Search for the cell housing the specified text and yield its (x, y) center coordinate. 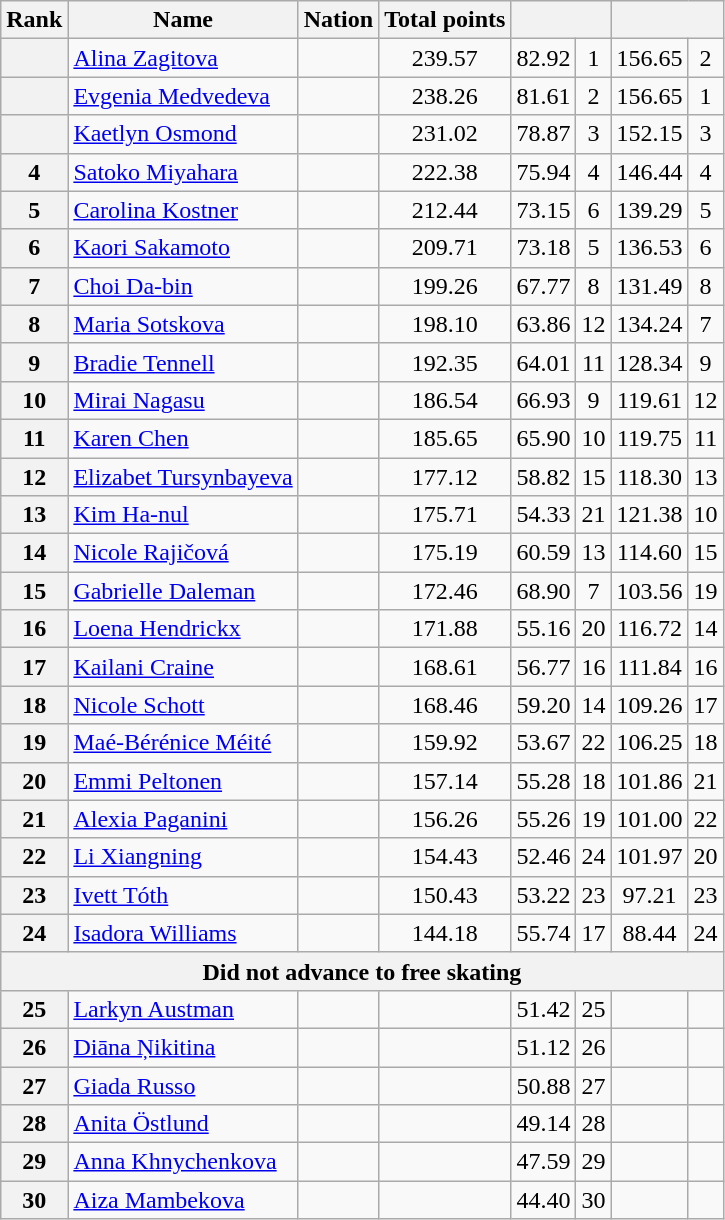
56.77 (544, 667)
63.86 (544, 324)
209.71 (445, 248)
Gabrielle Daleman (183, 591)
131.49 (650, 286)
Total points (445, 20)
Mirai Nagasu (183, 400)
81.61 (544, 96)
144.18 (445, 933)
199.26 (445, 286)
Evgenia Medvedeva (183, 96)
64.01 (544, 362)
Did not advance to free skating (362, 971)
78.87 (544, 134)
101.00 (650, 819)
Giada Russo (183, 1085)
Name (183, 20)
Anna Khnychenkova (183, 1162)
111.84 (650, 667)
139.29 (650, 210)
Larkyn Austman (183, 1009)
44.40 (544, 1200)
68.90 (544, 591)
55.74 (544, 933)
185.65 (445, 438)
239.57 (445, 58)
146.44 (650, 172)
Alexia Paganini (183, 819)
97.21 (650, 895)
157.14 (445, 781)
Anita Östlund (183, 1124)
Loena Hendrickx (183, 629)
192.35 (445, 362)
150.43 (445, 895)
60.59 (544, 553)
168.46 (445, 705)
65.90 (544, 438)
128.34 (650, 362)
51.42 (544, 1009)
55.28 (544, 781)
156.26 (445, 819)
Kim Ha-nul (183, 515)
136.53 (650, 248)
Carolina Kostner (183, 210)
55.26 (544, 819)
53.22 (544, 895)
53.67 (544, 743)
Kailani Craine (183, 667)
Nicole Rajičová (183, 553)
Kaetlyn Osmond (183, 134)
Alina Zagitova (183, 58)
73.15 (544, 210)
175.71 (445, 515)
73.18 (544, 248)
119.61 (650, 400)
154.43 (445, 857)
172.46 (445, 591)
222.38 (445, 172)
50.88 (544, 1085)
51.12 (544, 1047)
Nicole Schott (183, 705)
186.54 (445, 400)
Satoko Miyahara (183, 172)
Elizabet Tursynbayeva (183, 477)
67.77 (544, 286)
66.93 (544, 400)
177.12 (445, 477)
212.44 (445, 210)
Bradie Tennell (183, 362)
101.97 (650, 857)
Li Xiangning (183, 857)
109.26 (650, 705)
59.20 (544, 705)
75.94 (544, 172)
88.44 (650, 933)
55.16 (544, 629)
116.72 (650, 629)
Isadora Williams (183, 933)
Choi Da-bin (183, 286)
101.86 (650, 781)
Maé-Bérénice Méité (183, 743)
175.19 (445, 553)
Ivett Tóth (183, 895)
231.02 (445, 134)
134.24 (650, 324)
Rank (34, 20)
171.88 (445, 629)
47.59 (544, 1162)
49.14 (544, 1124)
159.92 (445, 743)
103.56 (650, 591)
121.38 (650, 515)
238.26 (445, 96)
152.15 (650, 134)
Diāna Ņikitina (183, 1047)
Maria Sotskova (183, 324)
58.82 (544, 477)
Kaori Sakamoto (183, 248)
Aiza Mambekova (183, 1200)
Emmi Peltonen (183, 781)
168.61 (445, 667)
82.92 (544, 58)
118.30 (650, 477)
114.60 (650, 553)
54.33 (544, 515)
198.10 (445, 324)
119.75 (650, 438)
106.25 (650, 743)
52.46 (544, 857)
Nation (338, 20)
Karen Chen (183, 438)
